Output the (X, Y) coordinate of the center of the cell containing the given text.  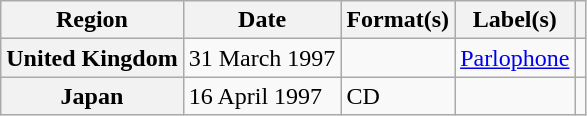
16 April 1997 (262, 96)
31 March 1997 (262, 58)
CD (398, 96)
United Kingdom (92, 58)
Format(s) (398, 20)
Parlophone (515, 58)
Date (262, 20)
Region (92, 20)
Japan (92, 96)
Label(s) (515, 20)
